Capture the cell that displays the provided text and extract its [X, Y] central coordinate. 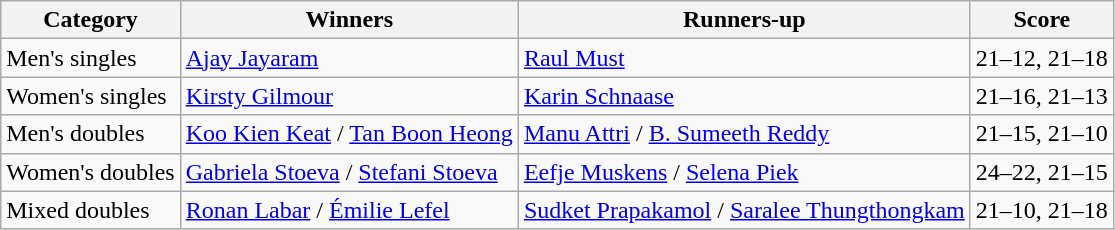
Ajay Jayaram [349, 58]
Karin Schnaase [744, 96]
21–12, 21–18 [1042, 58]
Kirsty Gilmour [349, 96]
Category [90, 20]
Winners [349, 20]
Manu Attri / B. Sumeeth Reddy [744, 134]
Men's singles [90, 58]
Mixed doubles [90, 210]
Koo Kien Keat / Tan Boon Heong [349, 134]
Eefje Muskens / Selena Piek [744, 172]
Runners-up [744, 20]
21–10, 21–18 [1042, 210]
Raul Must [744, 58]
Sudket Prapakamol / Saralee Thungthongkam [744, 210]
Women's doubles [90, 172]
Score [1042, 20]
Gabriela Stoeva / Stefani Stoeva [349, 172]
24–22, 21–15 [1042, 172]
Ronan Labar / Émilie Lefel [349, 210]
Women's singles [90, 96]
21–15, 21–10 [1042, 134]
21–16, 21–13 [1042, 96]
Men's doubles [90, 134]
